Return (X, Y) of the center of cell containing provided text 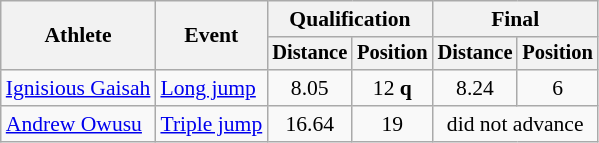
Long jump (211, 88)
8.05 (310, 88)
Ignisious Gaisah (78, 88)
16.64 (310, 124)
Qualification (350, 19)
Event (211, 36)
6 (557, 88)
8.24 (476, 88)
12 q (392, 88)
Andrew Owusu (78, 124)
Athlete (78, 36)
did not advance (516, 124)
19 (392, 124)
Triple jump (211, 124)
Final (516, 19)
